Output the (X, Y) coordinate of the center of the cell containing the given text.  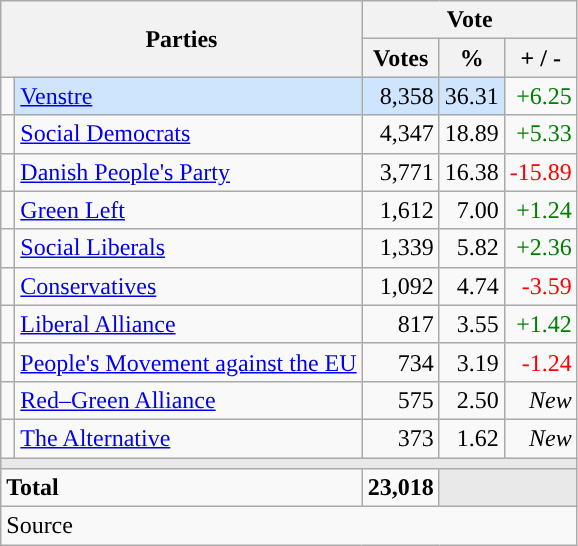
Vote (470, 20)
Venstre (188, 96)
36.31 (472, 96)
3.19 (472, 362)
+1.24 (540, 210)
+1.42 (540, 324)
2.50 (472, 400)
23,018 (400, 488)
1,092 (400, 286)
5.82 (472, 248)
1,339 (400, 248)
Parties (182, 39)
+ / - (540, 58)
Green Left (188, 210)
7.00 (472, 210)
Social Liberals (188, 248)
Danish People's Party (188, 172)
People's Movement against the EU (188, 362)
Conservatives (188, 286)
+6.25 (540, 96)
Total (182, 488)
1.62 (472, 438)
Source (290, 526)
% (472, 58)
-3.59 (540, 286)
1,612 (400, 210)
575 (400, 400)
4,347 (400, 134)
4.74 (472, 286)
373 (400, 438)
817 (400, 324)
The Alternative (188, 438)
-15.89 (540, 172)
734 (400, 362)
18.89 (472, 134)
Liberal Alliance (188, 324)
8,358 (400, 96)
16.38 (472, 172)
+2.36 (540, 248)
Red–Green Alliance (188, 400)
3.55 (472, 324)
Social Democrats (188, 134)
3,771 (400, 172)
Votes (400, 58)
-1.24 (540, 362)
+5.33 (540, 134)
